Determine the [x, y] coordinate at the center of the cell enclosing the given text.  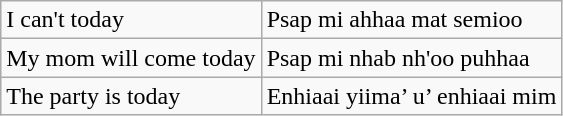
My mom will come today [131, 58]
Enhiaai yiima’ u’ enhiaai mim [412, 96]
Psap mi nhab nh'oo puhhaa [412, 58]
Psap mi ahhaa mat semioo [412, 20]
I can't today [131, 20]
The party is today [131, 96]
